Find where the given text appears and provide that cell's center as [x, y] coordinate. 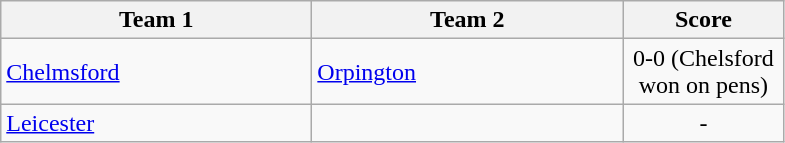
Leicester [156, 123]
0-0 (Chelsford won on pens) [704, 72]
Orpington [468, 72]
Team 2 [468, 20]
Chelmsford [156, 72]
- [704, 123]
Score [704, 20]
Team 1 [156, 20]
